From the cell containing the given text, extract its center point as [X, Y] coordinate. 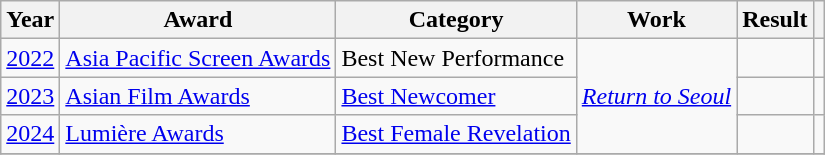
Work [656, 20]
Asia Pacific Screen Awards [198, 58]
2024 [30, 134]
Best Female Revelation [456, 134]
Asian Film Awards [198, 96]
Result [775, 20]
Award [198, 20]
Lumière Awards [198, 134]
Category [456, 20]
Best New Performance [456, 58]
2023 [30, 96]
Best Newcomer [456, 96]
Year [30, 20]
2022 [30, 58]
Return to Seoul [656, 96]
